For the text-containing cell, return its midpoint in [x, y] coordinate format. 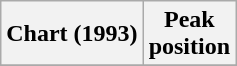
Peakposition [189, 34]
Chart (1993) [72, 34]
